From the cell containing the given text, extract its center point as [X, Y] coordinate. 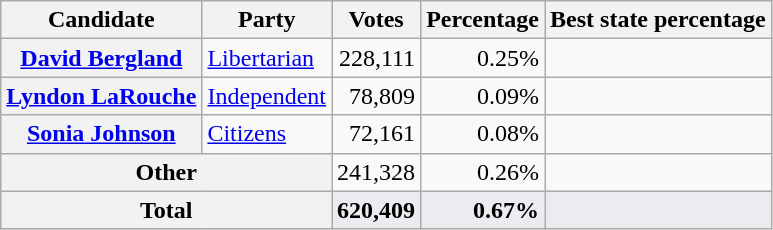
Libertarian [267, 58]
Best state percentage [658, 20]
David Bergland [102, 58]
Total [166, 210]
241,328 [376, 172]
Independent [267, 96]
Citizens [267, 134]
Sonia Johnson [102, 134]
72,161 [376, 134]
Votes [376, 20]
Candidate [102, 20]
78,809 [376, 96]
0.09% [483, 96]
0.25% [483, 58]
Percentage [483, 20]
620,409 [376, 210]
0.67% [483, 210]
0.08% [483, 134]
Lyndon LaRouche [102, 96]
228,111 [376, 58]
0.26% [483, 172]
Other [166, 172]
Party [267, 20]
